Capture the cell that displays the provided text and extract its [X, Y] central coordinate. 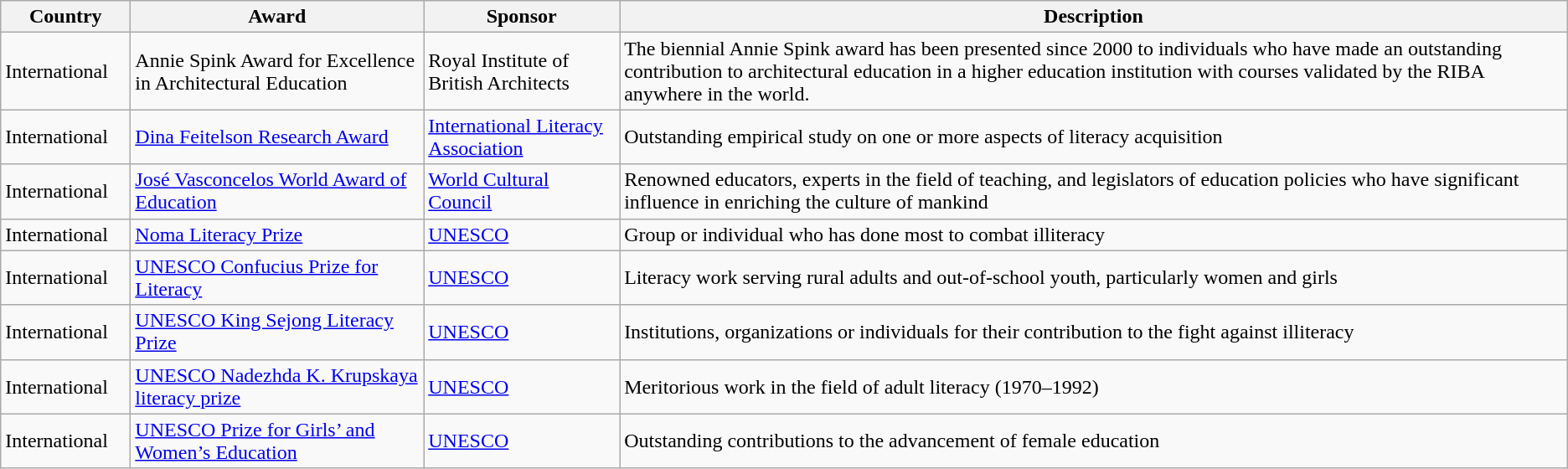
Royal Institute of British Architects [522, 71]
Annie Spink Award for Excellence in Architectural Education [277, 71]
Meritorious work in the field of adult literacy (1970–1992) [1094, 387]
Outstanding empirical study on one or more aspects of literacy acquisition [1094, 137]
Sponsor [522, 17]
Literacy work serving rural adults and out-of-school youth, particularly women and girls [1094, 278]
José Vasconcelos World Award of Education [277, 191]
UNESCO Confucius Prize for Literacy [277, 278]
World Cultural Council [522, 191]
Group or individual who has done most to combat illiteracy [1094, 234]
UNESCO King Sejong Literacy Prize [277, 332]
International Literacy Association [522, 137]
Country [65, 17]
Outstanding contributions to the advancement of female education [1094, 441]
Noma Literacy Prize [277, 234]
Description [1094, 17]
UNESCO Nadezhda K. Krupskaya literacy prize [277, 387]
UNESCO Prize for Girls’ and Women’s Education [277, 441]
Institutions, organizations or individuals for their contribution to the fight against illiteracy [1094, 332]
Dina Feitelson Research Award [277, 137]
Award [277, 17]
